Pinpoint the cell where the given text exists, returning its [x, y] midpoint coordinate. 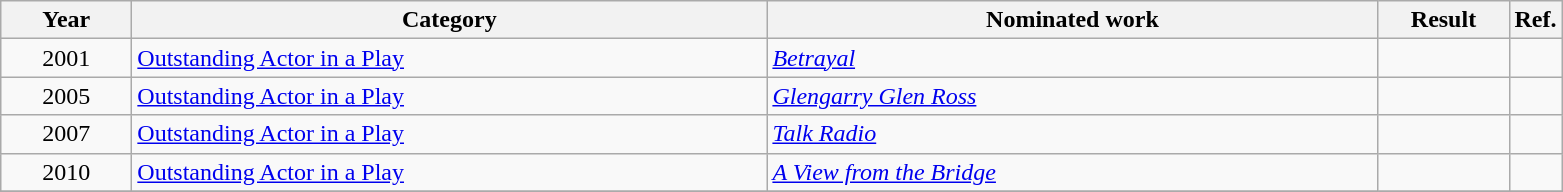
A View from the Bridge [1072, 172]
Year [66, 20]
Ref. [1536, 20]
2001 [66, 58]
2010 [66, 172]
2007 [66, 134]
Result [1444, 20]
Category [450, 20]
2005 [66, 96]
Nominated work [1072, 20]
Betrayal [1072, 58]
Glengarry Glen Ross [1072, 96]
Talk Radio [1072, 134]
